Return (x, y) of the center of cell containing provided text 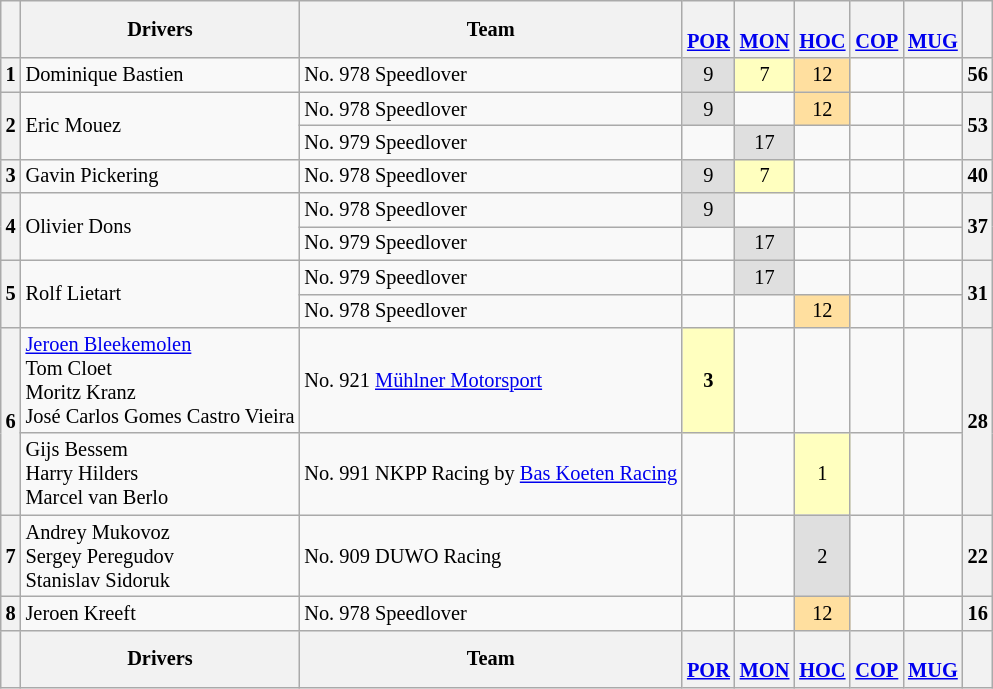
Jeroen Kreeft (160, 613)
Rolf Lietart (160, 294)
Olivier Dons (160, 226)
5 (11, 294)
4 (11, 226)
Dominique Bastien (160, 75)
53 (978, 126)
16 (978, 613)
8 (11, 613)
Jeroen Bleekemolen Tom Cloet Moritz Kranz José Carlos Gomes Castro Vieira (160, 380)
28 (978, 420)
No. 921 Mühlner Motorsport (490, 380)
40 (978, 176)
37 (978, 226)
56 (978, 75)
No. 991 NKPP Racing by Bas Koeten Racing (490, 474)
22 (978, 556)
Gavin Pickering (160, 176)
6 (11, 420)
Eric Mouez (160, 126)
Andrey Mukovoz Sergey Peregudov Stanislav Sidoruk (160, 556)
31 (978, 294)
No. 909 DUWO Racing (490, 556)
Gijs Bessem Harry Hilders Marcel van Berlo (160, 474)
